Scan for the cell matching the given text and deliver its [x, y] coordinate at center. 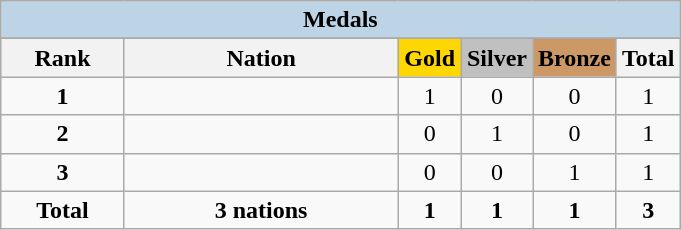
Gold [430, 58]
Rank [63, 58]
3 nations [261, 210]
2 [63, 134]
Silver [496, 58]
Bronze [574, 58]
Medals [340, 20]
Nation [261, 58]
